Provide the (x, y) coordinate of the cell's center where the given text is located.  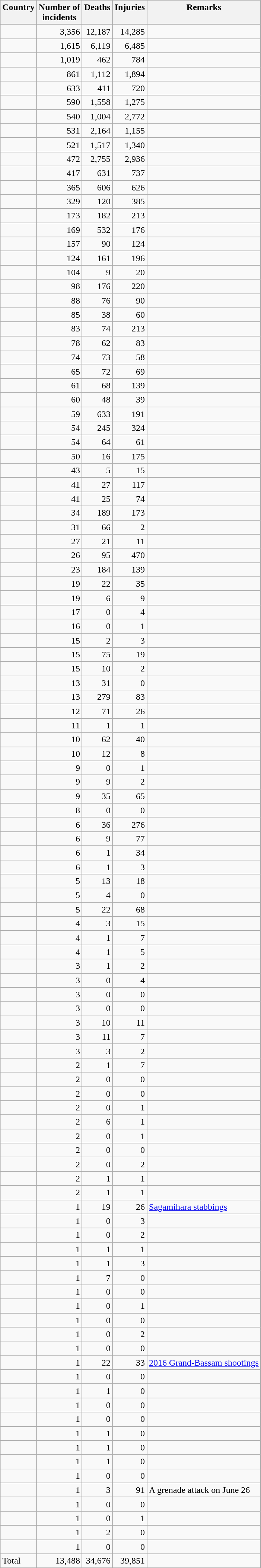
411 (97, 88)
50 (59, 456)
88 (59, 301)
Total (19, 1561)
38 (97, 315)
626 (130, 187)
1,275 (130, 102)
21 (97, 541)
72 (97, 371)
13,488 (59, 1561)
2016 Grand-Bassam shootings (204, 1363)
169 (59, 230)
470 (130, 555)
540 (59, 116)
196 (130, 258)
532 (97, 230)
36 (97, 824)
6,485 (130, 46)
Country (19, 13)
220 (130, 286)
182 (97, 216)
43 (59, 471)
Remarks (204, 13)
472 (59, 159)
521 (59, 145)
76 (97, 301)
77 (130, 838)
39,851 (130, 1561)
1,155 (130, 131)
48 (97, 400)
33 (130, 1363)
175 (130, 456)
1,004 (97, 116)
1,517 (97, 145)
Number ofincidents (59, 13)
365 (59, 187)
66 (97, 527)
12,187 (97, 32)
78 (59, 343)
85 (59, 315)
73 (97, 357)
91 (130, 1490)
184 (97, 570)
23 (59, 570)
590 (59, 102)
1,615 (59, 46)
A grenade attack on June 26 (204, 1490)
531 (59, 131)
189 (97, 513)
69 (130, 371)
1,019 (59, 60)
Deaths (97, 13)
1,112 (97, 74)
157 (59, 244)
59 (59, 414)
95 (97, 555)
25 (97, 499)
75 (97, 655)
104 (59, 272)
14,285 (130, 32)
Sagamihara stabbings (204, 1207)
324 (130, 428)
191 (130, 414)
2,936 (130, 159)
276 (130, 824)
784 (130, 60)
120 (97, 202)
2,755 (97, 159)
861 (59, 74)
1,894 (130, 74)
64 (97, 442)
161 (97, 258)
39 (130, 400)
631 (97, 173)
Injuries (130, 13)
417 (59, 173)
2,772 (130, 116)
720 (130, 88)
98 (59, 286)
329 (59, 202)
17 (59, 612)
34,676 (97, 1561)
2,164 (97, 131)
737 (130, 173)
1,558 (97, 102)
462 (97, 60)
58 (130, 357)
40 (130, 740)
3,356 (59, 32)
245 (97, 428)
279 (97, 697)
18 (130, 881)
117 (130, 485)
71 (97, 711)
20 (130, 272)
606 (97, 187)
6,119 (97, 46)
385 (130, 202)
1,340 (130, 145)
